Scan for the cell matching the given text and deliver its [x, y] coordinate at center. 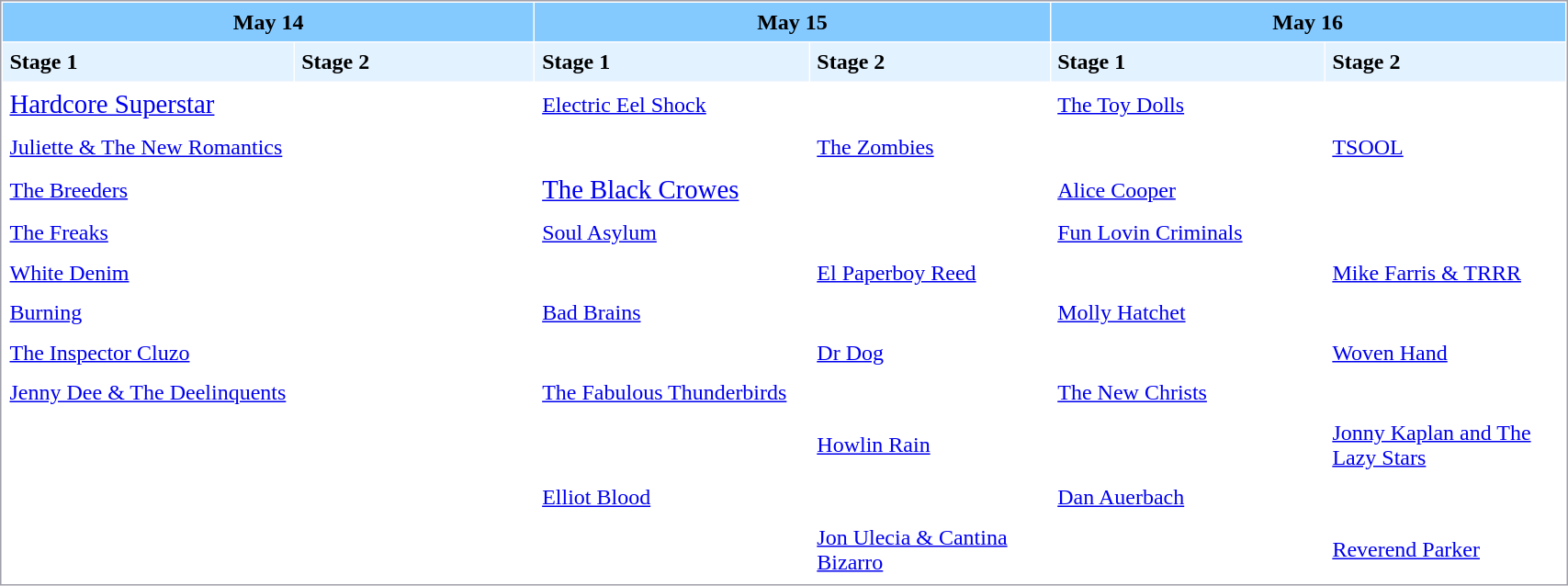
Bad Brains [672, 313]
Electric Eel Shock [672, 105]
The Zombies [930, 148]
TSOOL [1446, 148]
Juliette & The New Romantics [148, 148]
Alice Cooper [1188, 190]
Jenny Dee & The Deelinquents [148, 392]
The Freaks [148, 232]
The New Christs [1188, 392]
Elliot Blood [672, 497]
Woven Hand [1446, 353]
The Fabulous Thunderbirds [672, 392]
Jonny Kaplan and The Lazy Stars [1446, 445]
Dan Auerbach [1188, 497]
The Black Crowes [672, 190]
Reverend Parker [1446, 549]
Fun Lovin Criminals [1188, 232]
Howlin Rain [930, 445]
El Paperboy Reed [930, 273]
Dr Dog [930, 353]
Mike Farris & TRRR [1446, 273]
Soul Asylum [672, 232]
The Inspector Cluzo [148, 353]
The Toy Dolls [1188, 105]
White Denim [148, 273]
May 15 [793, 22]
Burning [148, 313]
May 16 [1308, 22]
Hardcore Superstar [148, 105]
Jon Ulecia & Cantina Bizarro [930, 549]
Molly Hatchet [1188, 313]
The Breeders [148, 190]
May 14 [268, 22]
